Identify which cell holds the provided text, then report its (X, Y) central coordinate. 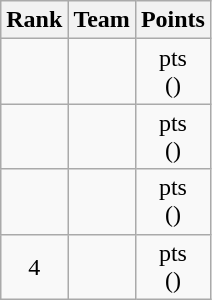
Team (102, 20)
Points (172, 20)
4 (34, 266)
Rank (34, 20)
